Return (x, y) of the center of cell containing provided text 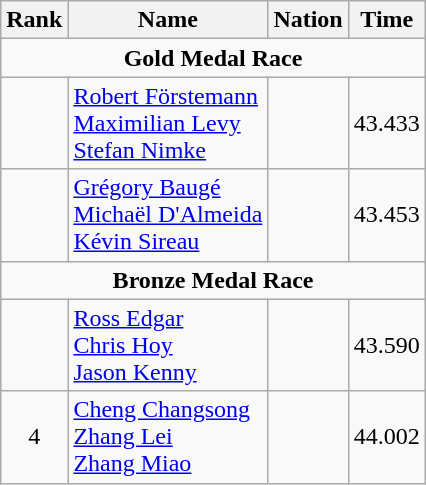
Robert FörstemannMaximilian LevyStefan Nimke (168, 123)
43.453 (386, 215)
43.433 (386, 123)
Name (168, 20)
Grégory BaugéMichaël D'Almeida Kévin Sireau (168, 215)
43.590 (386, 345)
Gold Medal Race (214, 58)
44.002 (386, 437)
Ross EdgarChris HoyJason Kenny (168, 345)
Nation (308, 20)
Time (386, 20)
Bronze Medal Race (214, 280)
Cheng ChangsongZhang LeiZhang Miao (168, 437)
4 (34, 437)
Rank (34, 20)
